Search for the cell housing the specified text and yield its (X, Y) center coordinate. 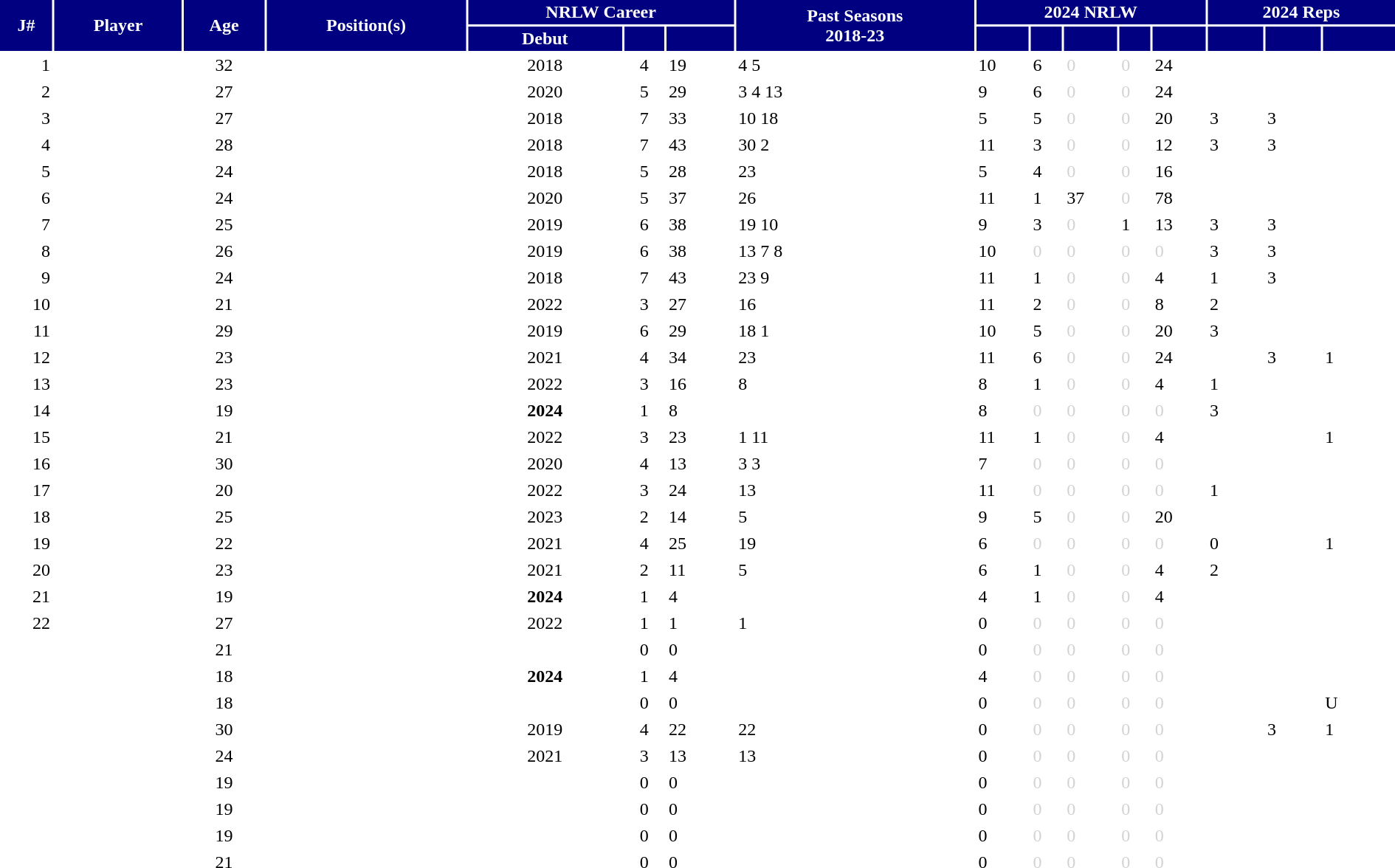
23 9 (855, 278)
2023 (545, 517)
U (1359, 703)
1 11 (855, 437)
Past Seasons2018-23 (855, 25)
13 7 8 (855, 251)
NRLW Career (601, 12)
78 (1179, 198)
15 (27, 437)
2024 Reps (1301, 12)
30 2 (855, 145)
17 (27, 490)
J# (27, 25)
3 4 13 (855, 92)
10 18 (855, 118)
2024 NRLW (1090, 12)
33 (700, 118)
18 1 (855, 331)
Debut (545, 38)
32 (224, 65)
34 (700, 357)
4 5 (855, 65)
Position(s) (366, 25)
3 3 (855, 464)
Player (118, 25)
Age (224, 25)
19 10 (855, 224)
